For the text-containing cell, return its midpoint in [X, Y] coordinate format. 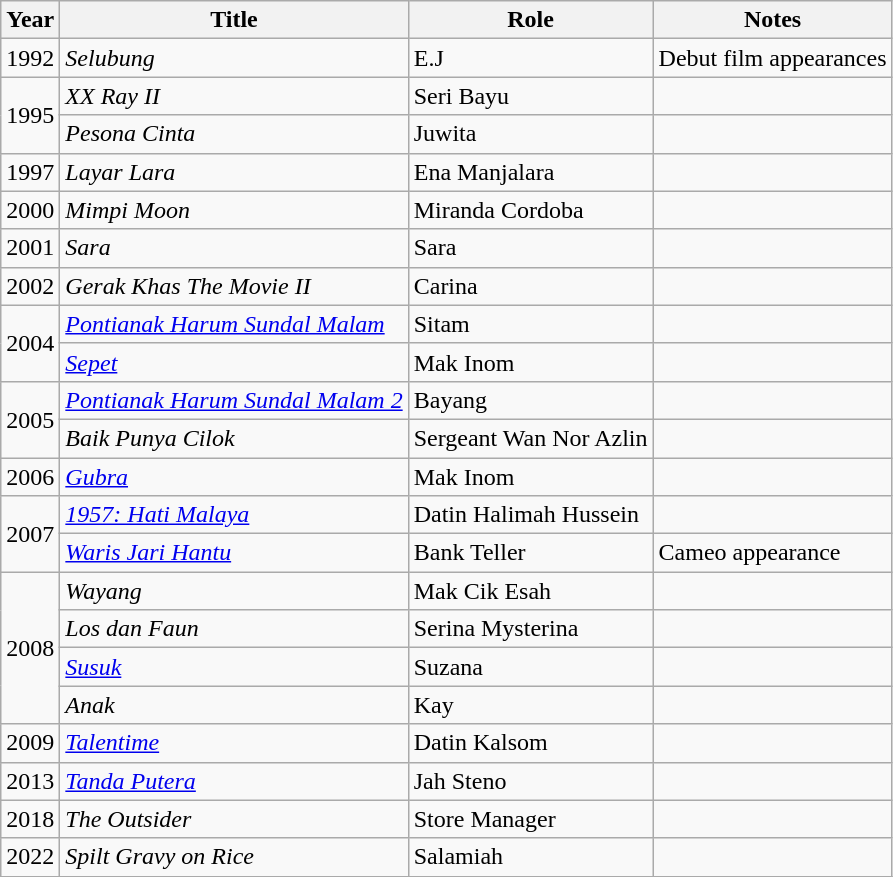
Notes [772, 20]
Selubung [234, 58]
Layar Lara [234, 172]
Talentime [234, 743]
Spilt Gravy on Rice [234, 857]
1957: Hati Malaya [234, 515]
Mimpi Moon [234, 210]
Kay [530, 705]
The Outsider [234, 819]
Juwita [530, 134]
2013 [30, 781]
Anak [234, 705]
Pesona Cinta [234, 134]
Ena Manjalara [530, 172]
Year [30, 20]
Role [530, 20]
Pontianak Harum Sundal Malam [234, 324]
2022 [30, 857]
Bank Teller [530, 553]
Salamiah [530, 857]
Datin Kalsom [530, 743]
Store Manager [530, 819]
Gubra [234, 477]
Pontianak Harum Sundal Malam 2 [234, 400]
Seri Bayu [530, 96]
Wayang [234, 591]
Title [234, 20]
2004 [30, 343]
Mak Cik Esah [530, 591]
1992 [30, 58]
Serina Mysterina [530, 629]
2002 [30, 286]
1997 [30, 172]
E.J [530, 58]
Bayang [530, 400]
2007 [30, 534]
Carina [530, 286]
2009 [30, 743]
Sepet [234, 362]
Miranda Cordoba [530, 210]
Suzana [530, 667]
2000 [30, 210]
2005 [30, 419]
2018 [30, 819]
1995 [30, 115]
2001 [30, 248]
Los dan Faun [234, 629]
Sitam [530, 324]
Tanda Putera [234, 781]
Sergeant Wan Nor Azlin [530, 438]
Cameo appearance [772, 553]
Datin Halimah Hussein [530, 515]
2008 [30, 648]
Debut film appearances [772, 58]
Gerak Khas The Movie II [234, 286]
2006 [30, 477]
Waris Jari Hantu [234, 553]
Susuk [234, 667]
Jah Steno [530, 781]
Baik Punya Cilok [234, 438]
XX Ray II [234, 96]
